Capture the cell that displays the provided text and extract its [X, Y] central coordinate. 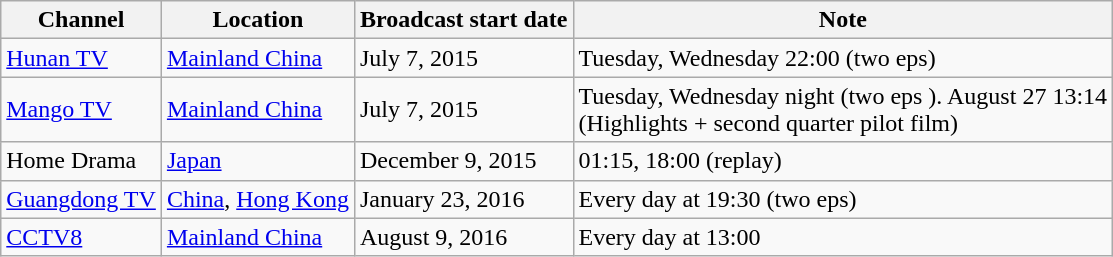
Location [258, 20]
Note [843, 20]
China, Hong Kong [258, 199]
August 9, 2016 [464, 237]
Broadcast start date [464, 20]
December 9, 2015 [464, 161]
01:15, 18:00 (replay) [843, 161]
Tuesday, Wednesday night (two eps ). August 27 13:14(Highlights + second quarter pilot film) [843, 110]
Tuesday, Wednesday 22:00 (two eps) [843, 58]
January 23, 2016 [464, 199]
Mango TV [82, 110]
Home Drama [82, 161]
Every day at 13:00 [843, 237]
Guangdong TV [82, 199]
Japan [258, 161]
CCTV8 [82, 237]
Channel [82, 20]
Hunan TV [82, 58]
Every day at 19:30 (two eps) [843, 199]
